Scan for the cell matching the given text and deliver its [X, Y] coordinate at center. 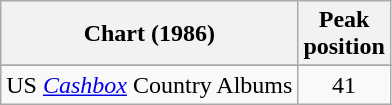
Chart (1986) [150, 34]
41 [344, 85]
US Cashbox Country Albums [150, 85]
Peakposition [344, 34]
